Detect which cell encompasses the target text, then output its (X, Y) center coordinate. 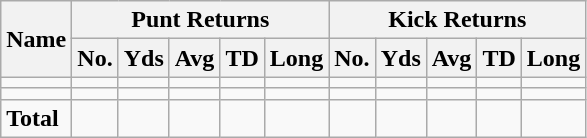
Kick Returns (458, 20)
Punt Returns (200, 20)
Total (36, 118)
Name (36, 39)
